Identify which cell holds the provided text, then report its [x, y] central coordinate. 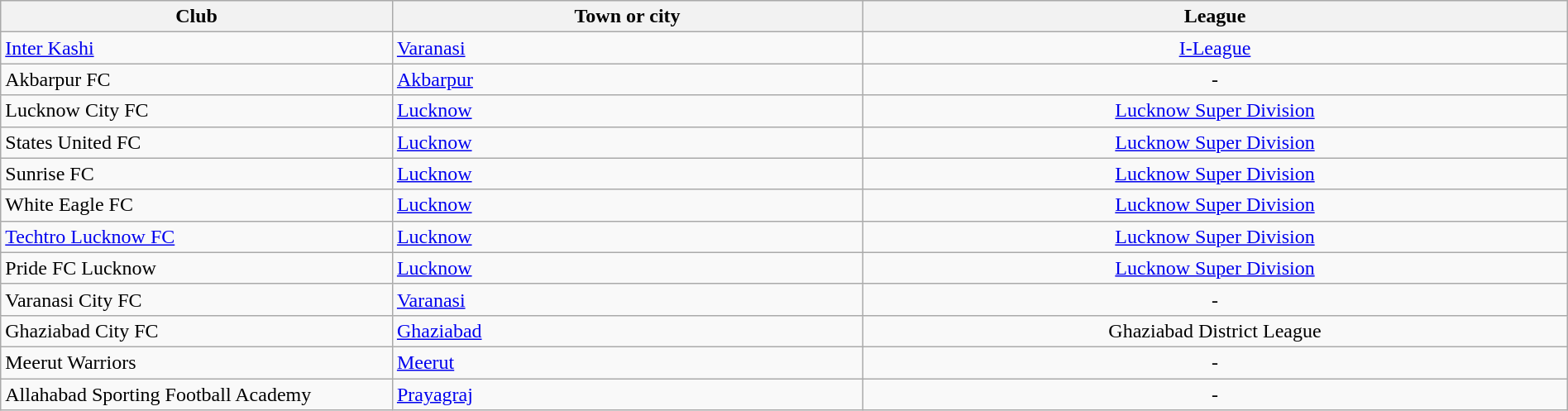
States United FC [197, 142]
Inter Kashi [197, 48]
Akbarpur [627, 79]
Town or city [627, 17]
Ghaziabad [627, 331]
Club [197, 17]
I-League [1216, 48]
Techtro Lucknow FC [197, 237]
Pride FC Lucknow [197, 268]
Meerut Warriors [197, 362]
Akbarpur FC [197, 79]
Ghaziabad City FC [197, 331]
White Eagle FC [197, 205]
Ghaziabad District League [1216, 331]
Meerut [627, 362]
Allahabad Sporting Football Academy [197, 394]
Prayagraj [627, 394]
Lucknow City FC [197, 111]
Varanasi City FC [197, 299]
Sunrise FC [197, 174]
League [1216, 17]
